Pinpoint the cell where the given text exists, returning its (x, y) midpoint coordinate. 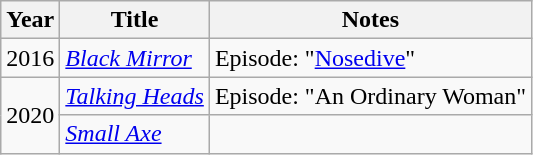
Year (30, 20)
Episode: "An Ordinary Woman" (370, 96)
Small Axe (135, 134)
2016 (30, 58)
Notes (370, 20)
Talking Heads (135, 96)
Title (135, 20)
Episode: "Nosedive" (370, 58)
Black Mirror (135, 58)
2020 (30, 115)
